Identify which cell holds the provided text, then report its (X, Y) central coordinate. 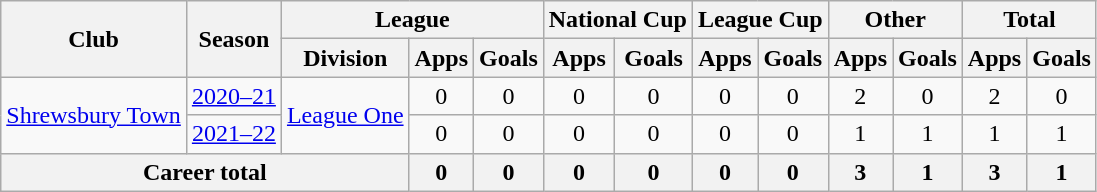
Division (345, 58)
2021–22 (234, 134)
Total (1029, 20)
Shrewsbury Town (94, 115)
Career total (205, 172)
Season (234, 39)
League Cup (760, 20)
Club (94, 39)
National Cup (618, 20)
Other (895, 20)
League One (345, 115)
2020–21 (234, 96)
League (412, 20)
